Determine the (X, Y) coordinate at the center of the cell enclosing the given text.  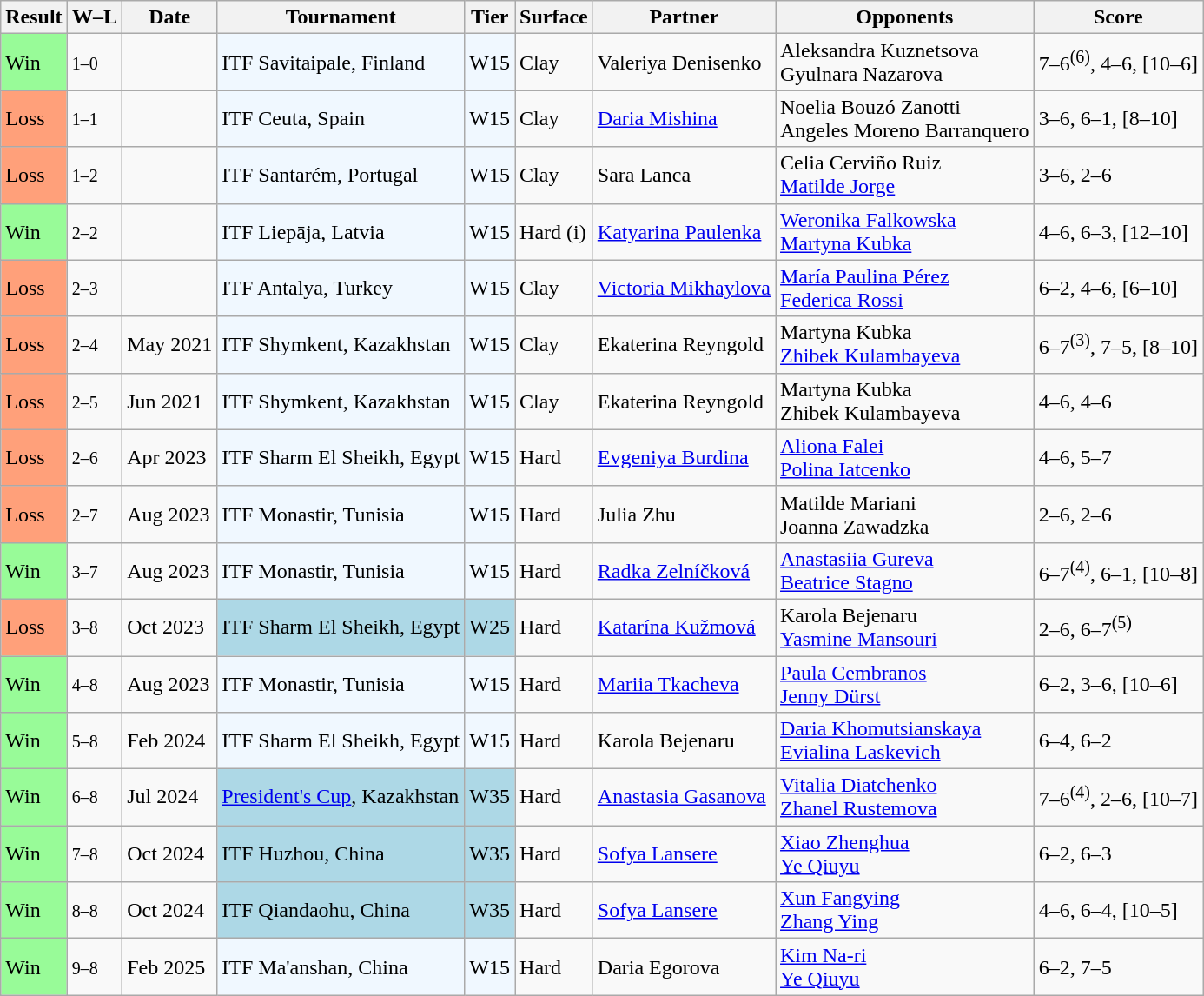
ITF Qiandaohu, China (341, 911)
Opponents (904, 17)
8–8 (95, 911)
Paula Cembranos Jenny Dürst (904, 683)
Tournament (341, 17)
6–7(3), 7–5, [8–10] (1118, 344)
May 2021 (170, 344)
Karola Bejenaru Yasmine Mansouri (904, 627)
Tier (490, 17)
ITF Ceuta, Spain (341, 118)
Surface (554, 17)
W25 (490, 627)
Feb 2024 (170, 740)
4–6, 6–4, [10–5] (1118, 911)
Kim Na-ri Ye Qiuyu (904, 966)
W–L (95, 17)
Aliona Falei Polina Iatcenko (904, 457)
Karola Bejenaru (684, 740)
Apr 2023 (170, 457)
María Paulina Pérez Federica Rossi (904, 289)
Matilde Mariani Joanna Zawadzka (904, 515)
2–4 (95, 344)
Jul 2024 (170, 798)
Celia Cerviño Ruiz Matilde Jorge (904, 176)
Xun Fangying Zhang Ying (904, 911)
5–8 (95, 740)
7–8 (95, 853)
2–6, 2–6 (1118, 515)
Sara Lanca (684, 176)
Evgeniya Burdina (684, 457)
6–7(4), 6–1, [10–8] (1118, 570)
3–6, 6–1, [8–10] (1118, 118)
2–7 (95, 515)
Daria Egorova (684, 966)
Result (34, 17)
Partner (684, 17)
2–6, 6–7(5) (1118, 627)
3–8 (95, 627)
ITF Antalya, Turkey (341, 289)
Aleksandra Kuznetsova Gyulnara Nazarova (904, 63)
6–4, 6–2 (1118, 740)
6–2, 4–6, [6–10] (1118, 289)
Mariia Tkacheva (684, 683)
Anastasiia Gureva Beatrice Stagno (904, 570)
Victoria Mikhaylova (684, 289)
2–3 (95, 289)
6–8 (95, 798)
2–2 (95, 231)
2–6 (95, 457)
4–8 (95, 683)
Jun 2021 (170, 402)
Xiao Zhenghua Ye Qiuyu (904, 853)
ITF Liepāja, Latvia (341, 231)
Score (1118, 17)
ITF Huzhou, China (341, 853)
4–6, 5–7 (1118, 457)
Radka Zelníčková (684, 570)
2–5 (95, 402)
Vitalia Diatchenko Zhanel Rustemova (904, 798)
Weronika Falkowska Martyna Kubka (904, 231)
Anastasia Gasanova (684, 798)
3–7 (95, 570)
President's Cup, Kazakhstan (341, 798)
7–6(6), 4–6, [10–6] (1118, 63)
Valeriya Denisenko (684, 63)
4–6, 4–6 (1118, 402)
Date (170, 17)
Julia Zhu (684, 515)
Daria Mishina (684, 118)
7–6(4), 2–6, [10–7] (1118, 798)
Katarína Kužmová (684, 627)
3–6, 2–6 (1118, 176)
Feb 2025 (170, 966)
ITF Santarém, Portugal (341, 176)
1–0 (95, 63)
Hard (i) (554, 231)
6–2, 7–5 (1118, 966)
Daria Khomutsianskaya Evialina Laskevich (904, 740)
Noelia Bouzó Zanotti Angeles Moreno Barranquero (904, 118)
9–8 (95, 966)
ITF Savitaipale, Finland (341, 63)
Katyarina Paulenka (684, 231)
6–2, 6–3 (1118, 853)
6–2, 3–6, [10–6] (1118, 683)
4–6, 6–3, [12–10] (1118, 231)
1–1 (95, 118)
Oct 2023 (170, 627)
ITF Ma'anshan, China (341, 966)
1–2 (95, 176)
